Extract the [x, y] coordinate from the center of the cell holding the provided text.  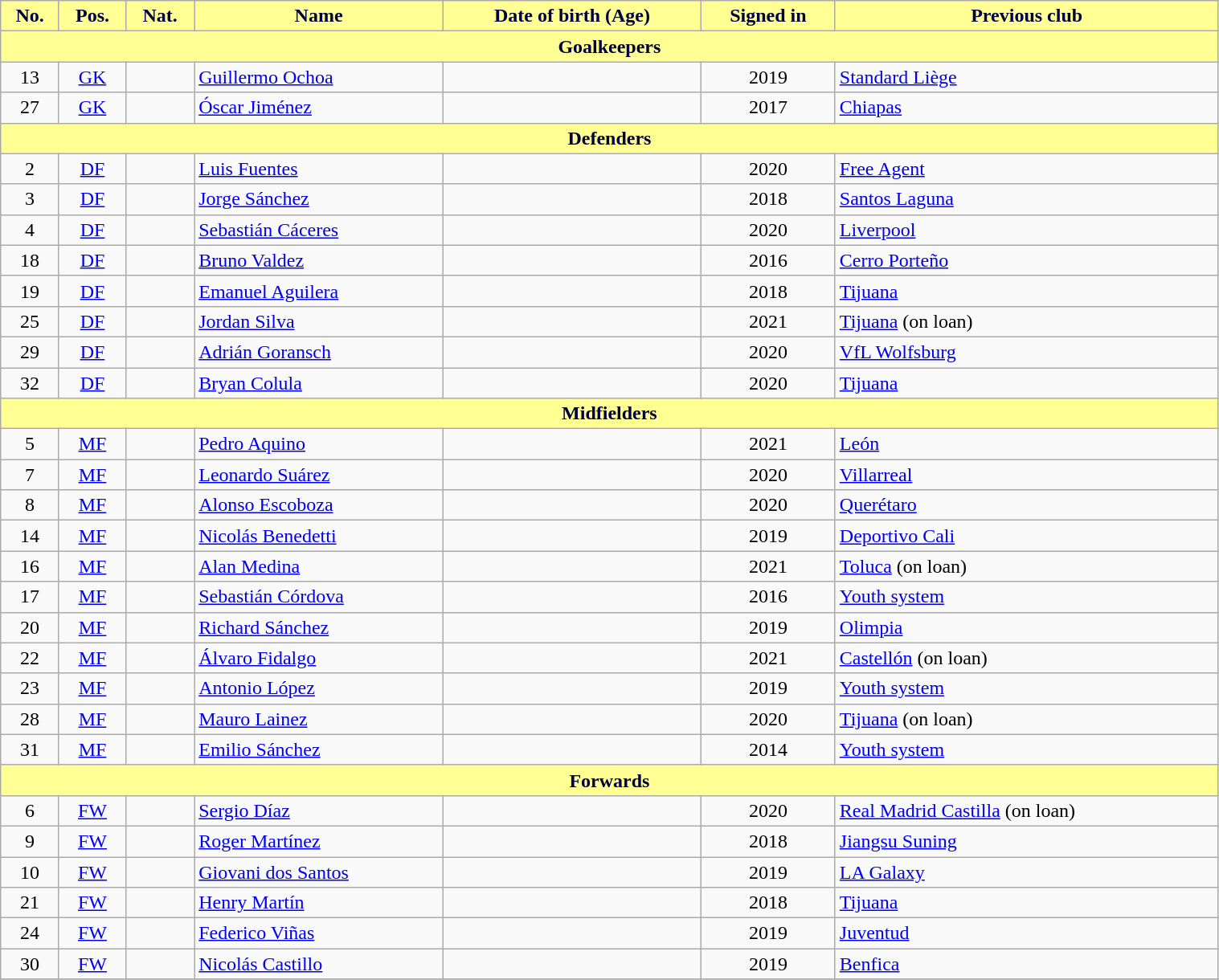
LA Galaxy [1027, 872]
Forwards [609, 780]
18 [31, 260]
2017 [768, 108]
León [1027, 444]
8 [31, 505]
Midfielders [609, 414]
Villarreal [1027, 475]
20 [31, 627]
Juventud [1027, 933]
Pos. [92, 16]
Richard Sánchez [319, 627]
Date of birth (Age) [572, 16]
31 [31, 749]
Nicolás Castillo [319, 964]
Goalkeepers [609, 47]
Signed in [768, 16]
Deportivo Cali [1027, 536]
Emanuel Aguilera [319, 291]
19 [31, 291]
Standard Liège [1027, 77]
Defenders [609, 138]
Nicolás Benedetti [319, 536]
Alan Medina [319, 566]
24 [31, 933]
6 [31, 811]
Cerro Porteño [1027, 260]
21 [31, 903]
Querétaro [1027, 505]
28 [31, 719]
7 [31, 475]
Olimpia [1027, 627]
Antonio López [319, 688]
2 [31, 169]
Luis Fuentes [319, 169]
29 [31, 352]
32 [31, 383]
13 [31, 77]
Adrián Goransch [319, 352]
Federico Viñas [319, 933]
Jiangsu Suning [1027, 841]
Leonardo Suárez [319, 475]
No. [31, 16]
17 [31, 597]
22 [31, 658]
4 [31, 230]
16 [31, 566]
25 [31, 321]
Benfica [1027, 964]
Bruno Valdez [319, 260]
27 [31, 108]
Alonso Escoboza [319, 505]
Jordan Silva [319, 321]
Mauro Lainez [319, 719]
Toluca (on loan) [1027, 566]
Roger Martínez [319, 841]
3 [31, 199]
Castellón (on loan) [1027, 658]
Óscar Jiménez [319, 108]
23 [31, 688]
30 [31, 964]
2014 [768, 749]
Sebastián Cáceres [319, 230]
Name [319, 16]
Previous club [1027, 16]
VfL Wolfsburg [1027, 352]
Bryan Colula [319, 383]
Pedro Aquino [319, 444]
5 [31, 444]
Nat. [161, 16]
Liverpool [1027, 230]
9 [31, 841]
Emilio Sánchez [319, 749]
10 [31, 872]
Chiapas [1027, 108]
Jorge Sánchez [319, 199]
Real Madrid Castilla (on loan) [1027, 811]
Álvaro Fidalgo [319, 658]
Guillermo Ochoa [319, 77]
Free Agent [1027, 169]
Sergio Díaz [319, 811]
Giovani dos Santos [319, 872]
Henry Martín [319, 903]
Sebastián Córdova [319, 597]
14 [31, 536]
Santos Laguna [1027, 199]
